From the cell containing the given text, extract its center point as (X, Y) coordinate. 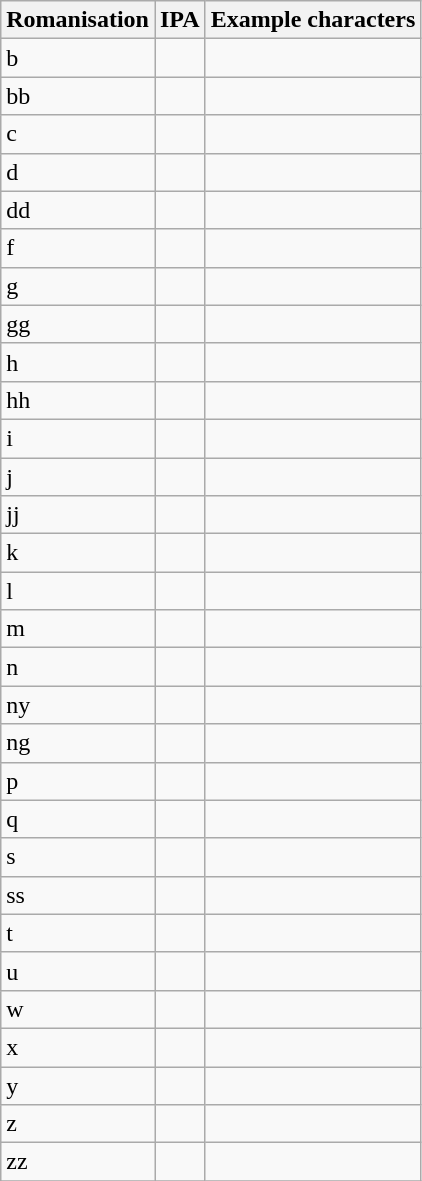
bb (78, 96)
zz (78, 1162)
IPA (180, 20)
l (78, 591)
w (78, 1009)
i (78, 438)
ny (78, 705)
ss (78, 895)
q (78, 819)
ng (78, 743)
p (78, 781)
y (78, 1085)
f (78, 248)
n (78, 667)
u (78, 971)
h (78, 362)
jj (78, 515)
hh (78, 400)
d (78, 172)
k (78, 553)
t (78, 933)
dd (78, 210)
s (78, 857)
Example characters (313, 20)
b (78, 58)
g (78, 286)
Romanisation (78, 20)
z (78, 1124)
c (78, 134)
x (78, 1047)
j (78, 477)
m (78, 629)
gg (78, 324)
